Provide the [x, y] coordinate of the cell's center where the given text is located.  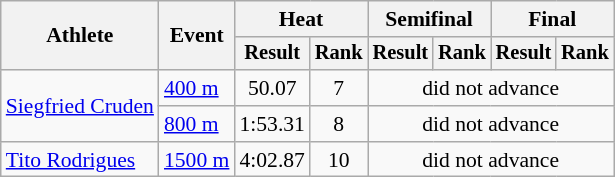
800 m [196, 124]
1:53.31 [272, 124]
7 [339, 88]
Semifinal [430, 19]
Heat [300, 19]
8 [339, 124]
Siegfried Cruden [80, 106]
Athlete [80, 36]
Final [552, 19]
50.07 [272, 88]
400 m [196, 88]
Event [196, 36]
